Locate the cell with the specified text and output its (x, y) center coordinate. 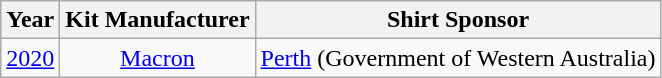
Kit Manufacturer (158, 20)
2020 (30, 58)
Perth (Government of Western Australia) (458, 58)
Shirt Sponsor (458, 20)
Year (30, 20)
Macron (158, 58)
